Locate the cell with the specified text and output its [X, Y] center coordinate. 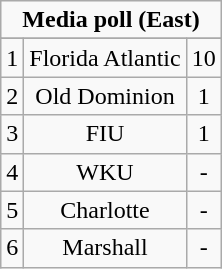
2 [12, 96]
10 [204, 58]
6 [12, 248]
Old Dominion [105, 96]
5 [12, 210]
WKU [105, 172]
Charlotte [105, 210]
Florida Atlantic [105, 58]
Media poll (East) [111, 20]
FIU [105, 134]
3 [12, 134]
Marshall [105, 248]
4 [12, 172]
